Pinpoint the cell where the given text exists, returning its [x, y] midpoint coordinate. 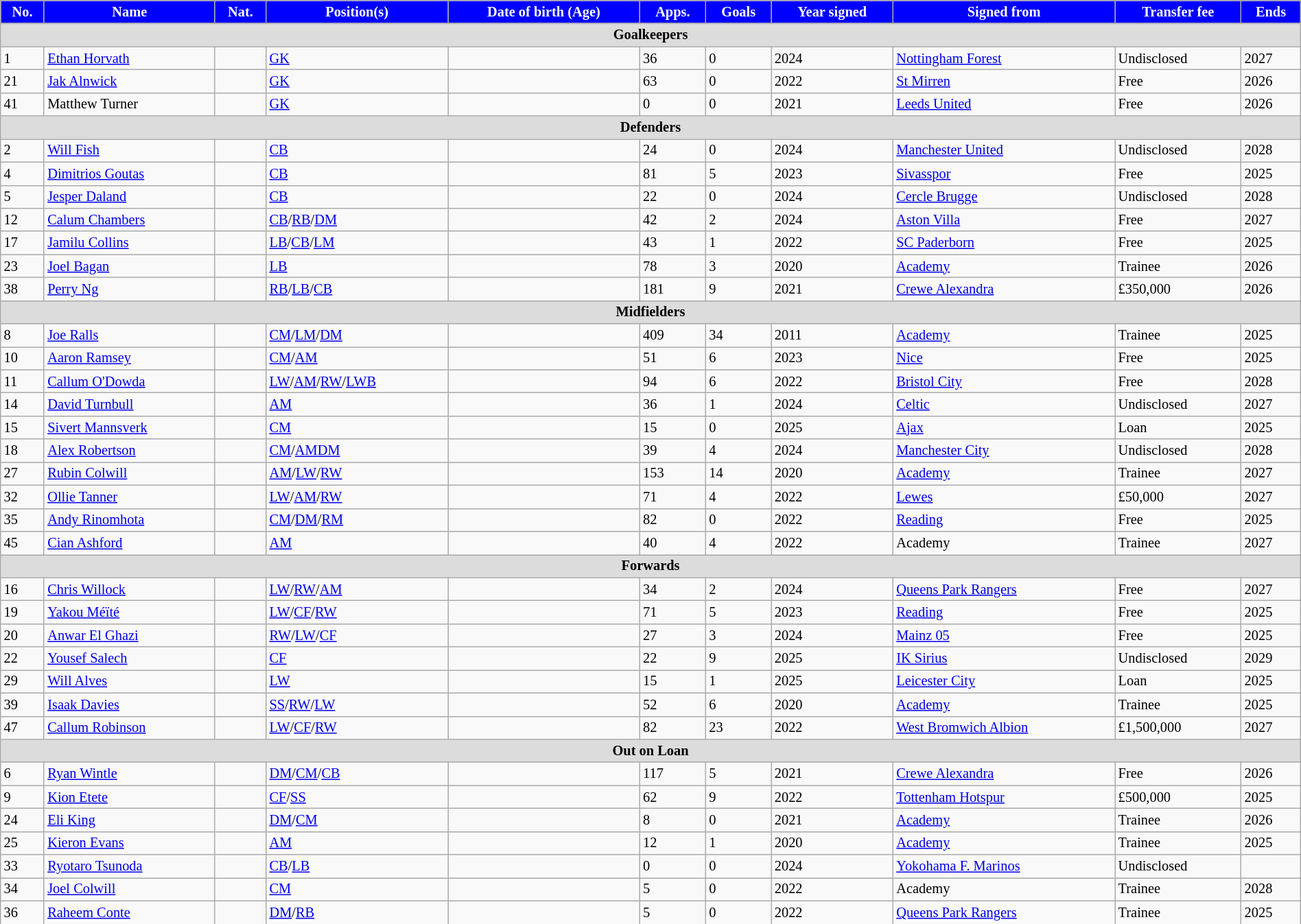
Nice [1003, 358]
Goalkeepers [650, 35]
42 [672, 220]
Matthew Turner [129, 104]
35 [23, 520]
Leicester City [1003, 681]
Manchester United [1003, 150]
Yakou Méïté [129, 612]
117 [672, 774]
CM/AMDM [357, 451]
LW [357, 681]
Perry Ng [129, 289]
Date of birth (Age) [544, 12]
63 [672, 81]
78 [672, 266]
Raheem Conte [129, 912]
Callum Robinson [129, 728]
Signed from [1003, 12]
Kion Etete [129, 797]
Midfielders [650, 312]
Transfer fee [1178, 12]
81 [672, 174]
Sivert Mannsverk [129, 427]
Cian Ashford [129, 543]
Ends [1271, 12]
32 [23, 497]
Rubin Colwill [129, 473]
Aaron Ramsey [129, 358]
Joe Ralls [129, 335]
51 [672, 358]
David Turnbull [129, 404]
Will Fish [129, 150]
2011 [832, 335]
409 [672, 335]
Jesper Daland [129, 197]
CB/RB/DM [357, 220]
43 [672, 243]
Name [129, 12]
Ryan Wintle [129, 774]
LW/RW/AM [357, 589]
Leeds United [1003, 104]
Isaak Davies [129, 704]
Nottingham Forest [1003, 58]
17 [23, 243]
38 [23, 289]
25 [23, 843]
SS/RW/LW [357, 704]
Joel Bagan [129, 266]
11 [23, 381]
29 [23, 681]
Will Alves [129, 681]
AM/LW/RW [357, 473]
IK Sirius [1003, 659]
Position(s) [357, 12]
DM/CM [357, 820]
CM/DM/RM [357, 520]
£50,000 [1178, 497]
£1,500,000 [1178, 728]
Anwar El Ghazi [129, 635]
Yousef Salech [129, 659]
Ollie Tanner [129, 497]
181 [672, 289]
Jak Alnwick [129, 81]
Nat. [240, 12]
19 [23, 612]
DM/RB [357, 912]
Sivasspor [1003, 174]
Kieron Evans [129, 843]
Year signed [832, 12]
LB/CB/LM [357, 243]
£500,000 [1178, 797]
2029 [1271, 659]
Jamilu Collins [129, 243]
Calum Chambers [129, 220]
Manchester City [1003, 451]
Dimitrios Goutas [129, 174]
10 [23, 358]
16 [23, 589]
£350,000 [1178, 289]
20 [23, 635]
Chris Willock [129, 589]
Ryotaro Tsunoda [129, 866]
St Mirren [1003, 81]
Mainz 05 [1003, 635]
CF [357, 659]
West Bromwich Albion [1003, 728]
45 [23, 543]
Ajax [1003, 427]
LW/AM/RW [357, 497]
33 [23, 866]
41 [23, 104]
Forwards [650, 566]
CM/AM [357, 358]
RB/LB/CB [357, 289]
Defenders [650, 128]
LB [357, 266]
Ethan Horvath [129, 58]
Yokohama F. Marinos [1003, 866]
CM/LM/DM [357, 335]
Callum O'Dowda [129, 381]
RW/LW/CF [357, 635]
Alex Robertson [129, 451]
Bristol City [1003, 381]
52 [672, 704]
Lewes [1003, 497]
LW/AM/RW/LWB [357, 381]
47 [23, 728]
Joel Colwill [129, 889]
153 [672, 473]
Eli King [129, 820]
CB/LB [357, 866]
Apps. [672, 12]
Cercle Brugge [1003, 197]
18 [23, 451]
Andy Rinomhota [129, 520]
21 [23, 81]
40 [672, 543]
Tottenham Hotspur [1003, 797]
SC Paderborn [1003, 243]
Celtic [1003, 404]
Out on Loan [650, 750]
62 [672, 797]
94 [672, 381]
Aston Villa [1003, 220]
No. [23, 12]
DM/CM/CB [357, 774]
Goals [738, 12]
CF/SS [357, 797]
